Detect which cell encompasses the target text, then output its (X, Y) center coordinate. 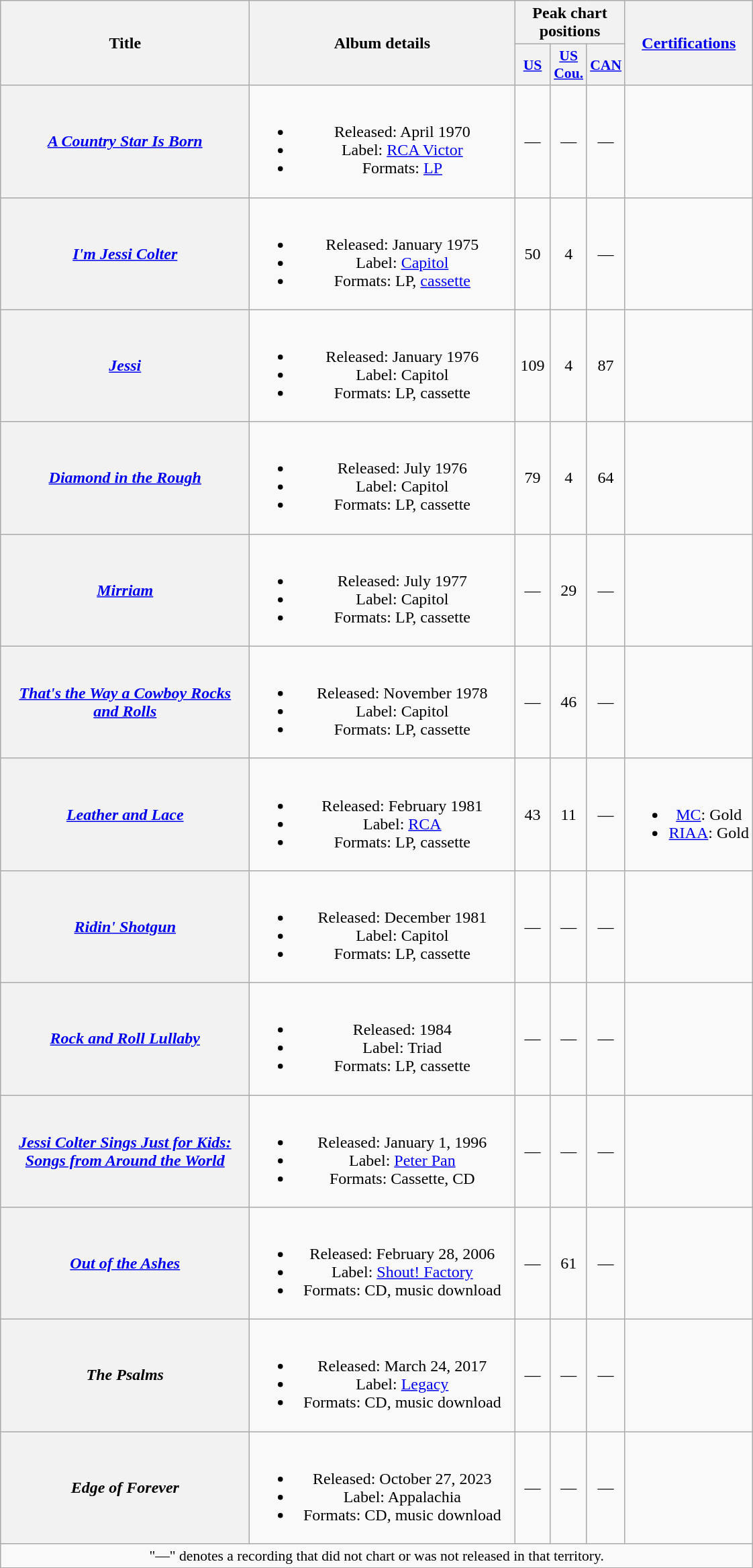
The Psalms (125, 1375)
11 (568, 814)
Album details (383, 43)
I'm Jessi Colter (125, 254)
Ridin' Shotgun (125, 927)
USCou. (568, 64)
79 (533, 478)
Mirriam (125, 590)
Peak chart positions (570, 23)
Released: February 1981Label: RCAFormats: LP, cassette (383, 814)
Released: April 1970Label: RCA VictorFormats: LP (383, 141)
Released: July 1976Label: CapitolFormats: LP, cassette (383, 478)
Title (125, 43)
Released: March 24, 2017Label: LegacyFormats: CD, music download (383, 1375)
50 (533, 254)
CAN (605, 64)
61 (568, 1264)
That's the Way a Cowboy Rocksand Rolls (125, 702)
Certifications (689, 43)
MC: GoldRIAA: Gold (689, 814)
US (533, 64)
43 (533, 814)
109 (533, 365)
Rock and Roll Lullaby (125, 1038)
29 (568, 590)
Out of the Ashes (125, 1264)
Released: February 28, 2006Label: Shout! FactoryFormats: CD, music download (383, 1264)
Released: January 1976Label: CapitolFormats: LP, cassette (383, 365)
Released: July 1977Label: CapitolFormats: LP, cassette (383, 590)
Released: 1984Label: TriadFormats: LP, cassette (383, 1038)
Released: October 27, 2023Label: AppalachiaFormats: CD, music download (383, 1488)
64 (605, 478)
46 (568, 702)
Leather and Lace (125, 814)
87 (605, 365)
Jessi Colter Sings Just for Kids:Songs from Around the World (125, 1151)
A Country Star Is Born (125, 141)
"—" denotes a recording that did not chart or was not released in that territory. (377, 1556)
Edge of Forever (125, 1488)
Diamond in the Rough (125, 478)
Released: December 1981Label: CapitolFormats: LP, cassette (383, 927)
Released: November 1978Label: CapitolFormats: LP, cassette (383, 702)
Released: January 1, 1996Label: Peter PanFormats: Cassette, CD (383, 1151)
Released: January 1975Label: CapitolFormats: LP, cassette (383, 254)
Jessi (125, 365)
